Identify which cell holds the provided text, then report its [x, y] central coordinate. 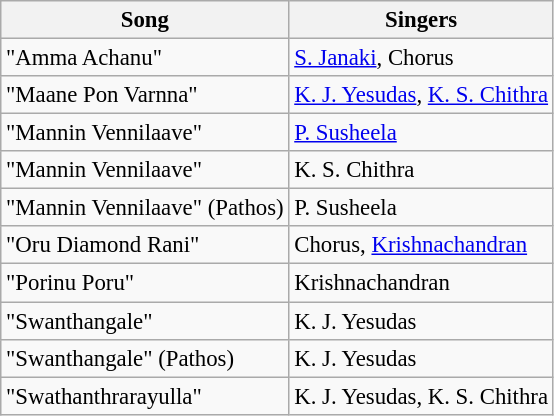
Singers [421, 20]
"Oru Diamond Rani" [145, 245]
"Swanthangale" [145, 321]
"Swathanthrarayulla" [145, 396]
"Swanthangale" (Pathos) [145, 358]
Song [145, 20]
Krishnachandran [421, 283]
S. Janaki, Chorus [421, 58]
"Maane Pon Varnna" [145, 95]
"Mannin Vennilaave" (Pathos) [145, 208]
Chorus, Krishnachandran [421, 245]
"Porinu Poru" [145, 283]
K. S. Chithra [421, 170]
"Amma Achanu" [145, 58]
